Identify which cell holds the provided text, then report its (x, y) central coordinate. 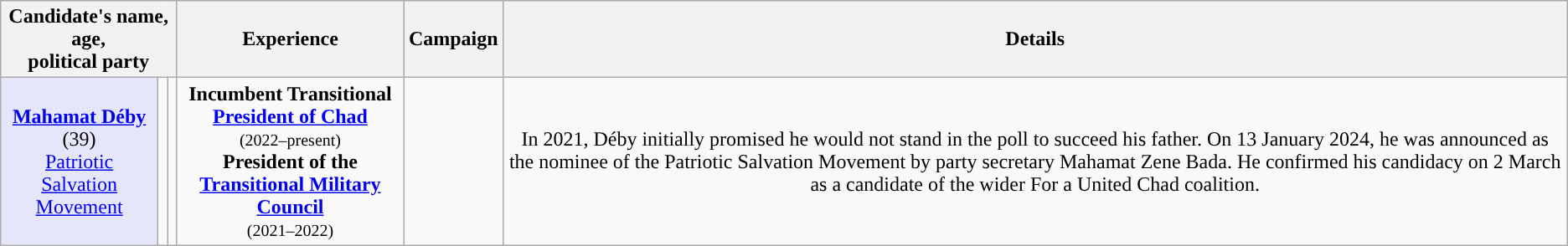
Details (1035, 39)
Experience (291, 39)
Campaign (453, 39)
Candidate's name, age,political party (89, 39)
Incumbent Transitional President of Chad(2022–present)President of the Transitional Military Council(2021–2022) (291, 161)
Mahamat Déby(39)Patriotic Salvation Movement (80, 161)
